Capture the cell that displays the provided text and extract its [X, Y] central coordinate. 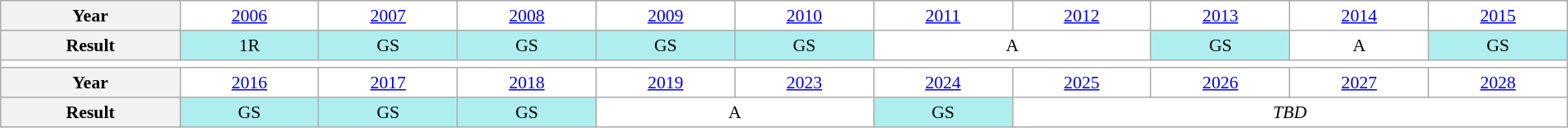
2023 [805, 83]
2007 [388, 16]
2019 [666, 83]
2027 [1360, 83]
TBD [1290, 112]
2009 [666, 16]
2011 [943, 16]
2016 [250, 83]
1R [250, 45]
2014 [1360, 16]
2013 [1221, 16]
2026 [1221, 83]
2018 [527, 83]
2017 [388, 83]
2008 [527, 16]
2028 [1498, 83]
2010 [805, 16]
2015 [1498, 16]
2006 [250, 16]
2024 [943, 83]
2025 [1082, 83]
2012 [1082, 16]
